Scan for the cell matching the given text and deliver its (x, y) coordinate at center. 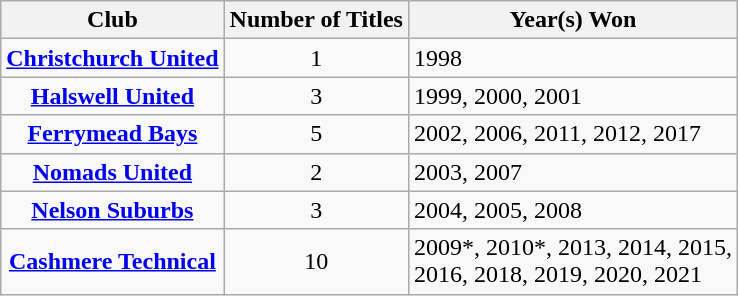
Nomads United (112, 172)
2004, 2005, 2008 (572, 210)
Cashmere Technical (112, 262)
Nelson Suburbs (112, 210)
2 (316, 172)
1998 (572, 58)
Halswell United (112, 96)
Ferrymead Bays (112, 134)
10 (316, 262)
1 (316, 58)
2002, 2006, 2011, 2012, 2017 (572, 134)
Club (112, 20)
5 (316, 134)
Christchurch United (112, 58)
2009*, 2010*, 2013, 2014, 2015, 2016, 2018, 2019, 2020, 2021 (572, 262)
Year(s) Won (572, 20)
Number of Titles (316, 20)
1999, 2000, 2001 (572, 96)
2003, 2007 (572, 172)
